Identify which cell holds the provided text, then report its (x, y) central coordinate. 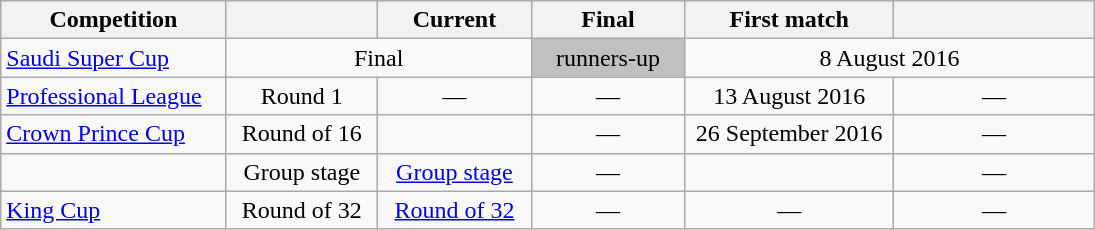
Round of 16 (302, 134)
runners-up (608, 58)
Crown Prince Cup (114, 134)
8 August 2016 (890, 58)
13 August 2016 (790, 96)
26 September 2016 (790, 134)
First match (790, 20)
Competition (114, 20)
Current (455, 20)
Round 1 (302, 96)
Professional League (114, 96)
Saudi Super Cup (114, 58)
King Cup (114, 210)
